Capture the cell that displays the provided text and extract its (x, y) central coordinate. 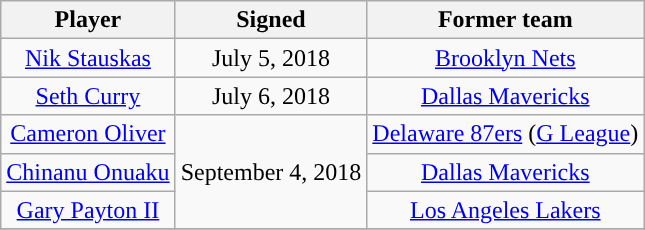
Nik Stauskas (88, 58)
Gary Payton II (88, 210)
Delaware 87ers (G League) (506, 134)
July 5, 2018 (271, 58)
September 4, 2018 (271, 172)
Brooklyn Nets (506, 58)
July 6, 2018 (271, 96)
Chinanu Onuaku (88, 172)
Los Angeles Lakers (506, 210)
Signed (271, 20)
Former team (506, 20)
Player (88, 20)
Cameron Oliver (88, 134)
Seth Curry (88, 96)
